Scan for the cell matching the given text and deliver its (X, Y) coordinate at center. 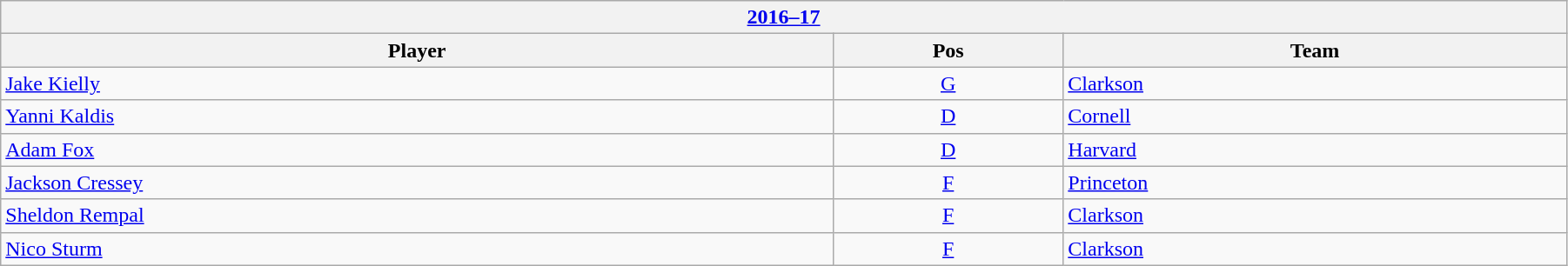
Player (418, 50)
G (948, 83)
Nico Sturm (418, 249)
Sheldon Rempal (418, 216)
Harvard (1316, 150)
Team (1316, 50)
Princeton (1316, 183)
Adam Fox (418, 150)
Pos (948, 50)
Jackson Cressey (418, 183)
Cornell (1316, 116)
Yanni Kaldis (418, 116)
Jake Kielly (418, 83)
2016–17 (784, 17)
